From the cell containing the given text, extract its center point as [x, y] coordinate. 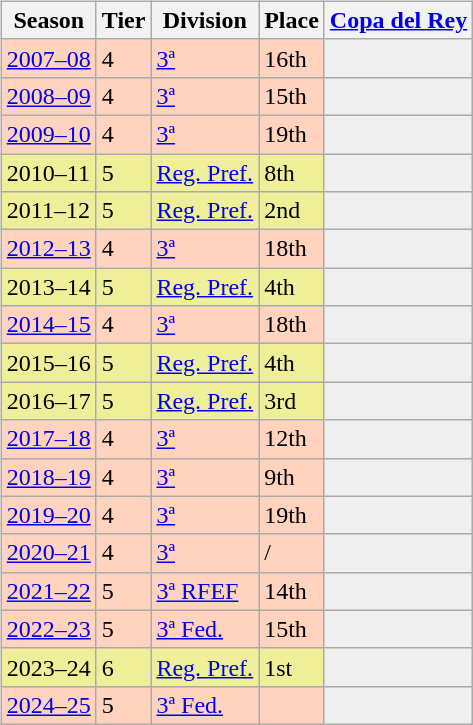
2009–10 [48, 134]
2008–09 [48, 96]
2013–14 [48, 287]
8th [292, 173]
Division [205, 20]
14th [292, 591]
1st [292, 667]
6 [124, 667]
9th [292, 477]
Place [292, 20]
/ [292, 553]
2014–15 [48, 325]
2016–17 [48, 401]
2021–22 [48, 591]
12th [292, 439]
3ª RFEF [205, 591]
Tier [124, 20]
2012–13 [48, 249]
2024–25 [48, 705]
3rd [292, 401]
2019–20 [48, 515]
2nd [292, 211]
2022–23 [48, 629]
16th [292, 58]
2023–24 [48, 667]
2010–11 [48, 173]
Copa del Rey [398, 20]
2017–18 [48, 439]
2020–21 [48, 553]
2011–12 [48, 211]
2015–16 [48, 363]
2018–19 [48, 477]
2007–08 [48, 58]
Season [48, 20]
